Scan for the cell matching the given text and deliver its (x, y) coordinate at center. 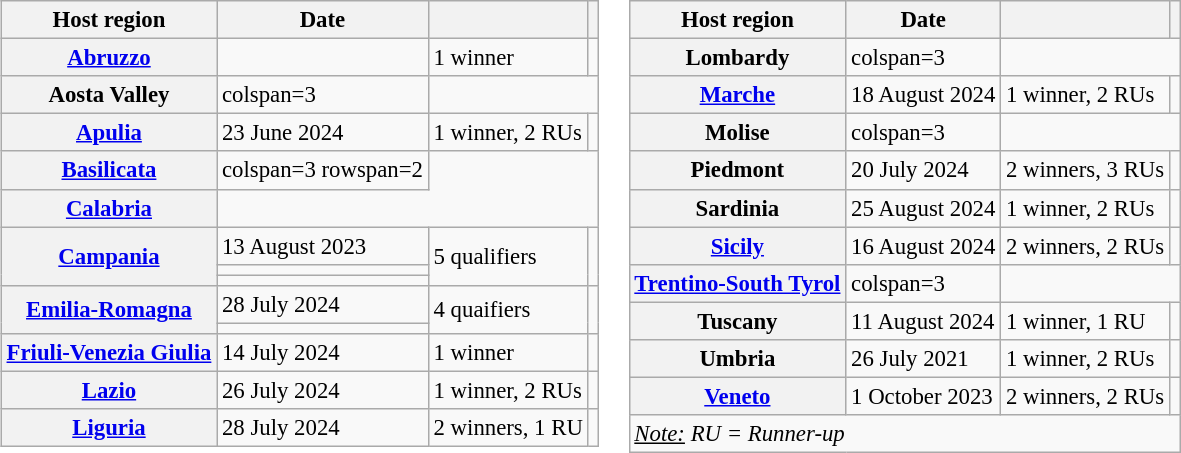
2 winners, 1 RU (508, 428)
4 quaifiers (508, 309)
20 July 2024 (924, 170)
Lazio (108, 390)
23 June 2024 (323, 133)
Basilicata (108, 170)
18 August 2024 (924, 95)
Marche (738, 95)
Sardinia (738, 208)
Veneto (738, 396)
Lombardy (738, 58)
Apulia (108, 133)
26 July 2024 (323, 390)
Campania (108, 256)
Friuli-Venezia Giulia (108, 353)
26 July 2021 (924, 358)
Emilia-Romagna (108, 309)
Aosta Valley (108, 95)
Piedmont (738, 170)
Tuscany (738, 321)
14 July 2024 (323, 353)
Sicily (738, 246)
5 qualifiers (508, 256)
Umbria (738, 358)
Abruzzo (108, 58)
1 October 2023 (924, 396)
Liguria (108, 428)
Trentino-South Tyrol (738, 283)
13 August 2023 (323, 246)
1 winner, 1 RU (1086, 321)
Calabria (108, 208)
16 August 2024 (924, 246)
2 winners, 3 RUs (1086, 170)
Molise (738, 133)
11 August 2024 (924, 321)
25 August 2024 (924, 208)
colspan=3 rowspan=2 (323, 170)
Note: RU = Runner-up (904, 434)
